Return (X, Y) of the center of cell containing provided text 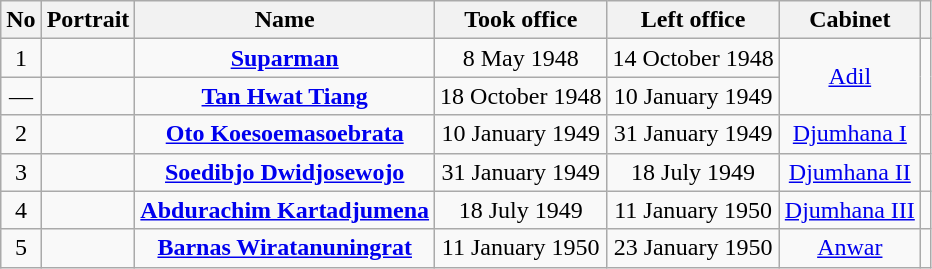
18 October 1948 (521, 96)
— (21, 96)
Left office (693, 20)
Djumhana III (850, 210)
Took office (521, 20)
2 (21, 134)
Suparman (285, 58)
Djumhana I (850, 134)
1 (21, 58)
Djumhana II (850, 172)
14 October 1948 (693, 58)
Name (285, 20)
Cabinet (850, 20)
8 May 1948 (521, 58)
3 (21, 172)
No (21, 20)
23 January 1950 (693, 248)
Adil (850, 77)
Tan Hwat Tiang (285, 96)
Barnas Wiratanuningrat (285, 248)
Abdurachim Kartadjumena (285, 210)
5 (21, 248)
Oto Koesoemasoebrata (285, 134)
Portrait (88, 20)
Anwar (850, 248)
Soedibjo Dwidjosewojo (285, 172)
4 (21, 210)
